Extract the [X, Y] coordinate from the center of the cell holding the provided text.  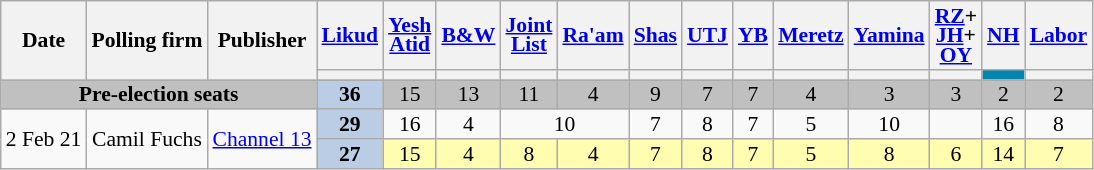
Polling firm [146, 40]
Camil Fuchs [146, 140]
Meretz [811, 36]
2 Feb 21 [44, 140]
Likud [350, 36]
Date [44, 40]
36 [350, 95]
9 [656, 95]
6 [956, 154]
13 [468, 95]
14 [1004, 154]
27 [350, 154]
Channel 13 [262, 140]
Ra'am [592, 36]
NH [1004, 36]
B&W [468, 36]
UTJ [708, 36]
YB [753, 36]
11 [530, 95]
YeshAtid [410, 36]
Yamina [890, 36]
Shas [656, 36]
RZ+JH+OY [956, 36]
Publisher [262, 40]
JointList [530, 36]
Labor [1059, 36]
29 [350, 125]
Pre-election seats [159, 95]
